Detect which cell encompasses the target text, then output its [X, Y] center coordinate. 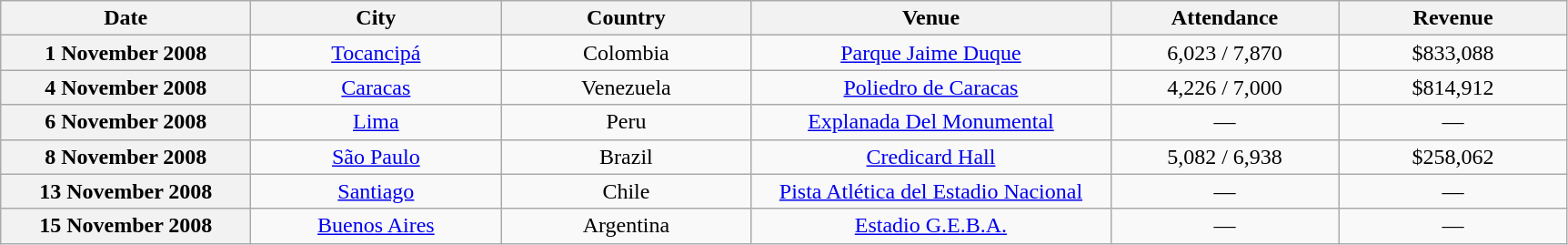
Pista Atlética del Estadio Nacional [931, 191]
13 November 2008 [126, 191]
City [377, 18]
6,023 / 7,870 [1224, 53]
Date [126, 18]
5,082 / 6,938 [1224, 157]
4,226 / 7,000 [1224, 87]
Brazil [626, 157]
Country [626, 18]
Parque Jaime Duque [931, 53]
4 November 2008 [126, 87]
15 November 2008 [126, 226]
Lima [377, 122]
Estadio G.E.B.A. [931, 226]
Revenue [1453, 18]
Caracas [377, 87]
6 November 2008 [126, 122]
8 November 2008 [126, 157]
Santiago [377, 191]
Tocancipá [377, 53]
Argentina [626, 226]
$833,088 [1453, 53]
$258,062 [1453, 157]
$814,912 [1453, 87]
1 November 2008 [126, 53]
Venue [931, 18]
Peru [626, 122]
Poliedro de Caracas [931, 87]
Colombia [626, 53]
Chile [626, 191]
São Paulo [377, 157]
Explanada Del Monumental [931, 122]
Buenos Aires [377, 226]
Attendance [1224, 18]
Venezuela [626, 87]
Credicard Hall [931, 157]
